Return (x, y) of the center of cell containing provided text 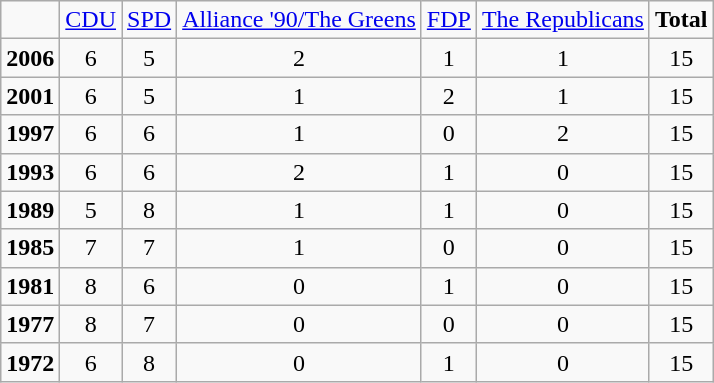
2001 (30, 96)
Total (681, 20)
SPD (150, 20)
CDU (91, 20)
1985 (30, 248)
The Republicans (562, 20)
1989 (30, 210)
1972 (30, 362)
1977 (30, 324)
2006 (30, 58)
1993 (30, 172)
FDP (448, 20)
Alliance '90/The Greens (300, 20)
1997 (30, 134)
1981 (30, 286)
